Extract the [x, y] coordinate from the center of the cell holding the provided text.  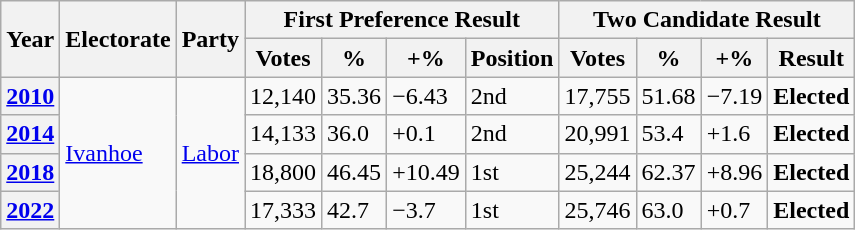
25,746 [598, 210]
2014 [30, 134]
20,991 [598, 134]
35.36 [354, 96]
2010 [30, 96]
Two Candidate Result [707, 20]
46.45 [354, 172]
14,133 [284, 134]
12,140 [284, 96]
Year [30, 39]
51.68 [668, 96]
42.7 [354, 210]
+10.49 [426, 172]
Electorate [118, 39]
Labor [210, 153]
17,755 [598, 96]
25,244 [598, 172]
17,333 [284, 210]
2022 [30, 210]
36.0 [354, 134]
2018 [30, 172]
Party [210, 39]
Result [812, 58]
53.4 [668, 134]
−7.19 [734, 96]
+0.1 [426, 134]
62.37 [668, 172]
Position [512, 58]
−3.7 [426, 210]
First Preference Result [402, 20]
+0.7 [734, 210]
18,800 [284, 172]
+1.6 [734, 134]
+8.96 [734, 172]
−6.43 [426, 96]
Ivanhoe [118, 153]
63.0 [668, 210]
